Find where the given text appears and provide that cell's center as (x, y) coordinate. 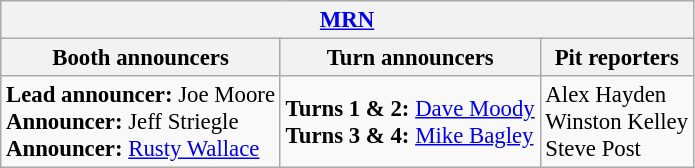
MRN (348, 20)
Booth announcers (141, 58)
Turns 1 & 2: Dave MoodyTurns 3 & 4: Mike Bagley (410, 122)
Turn announcers (410, 58)
Alex HaydenWinston KelleySteve Post (616, 122)
Pit reporters (616, 58)
Lead announcer: Joe MooreAnnouncer: Jeff StriegleAnnouncer: Rusty Wallace (141, 122)
